Capture the cell that displays the provided text and extract its (x, y) central coordinate. 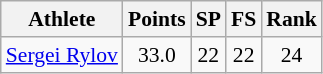
33.0 (157, 55)
Points (157, 19)
FS (244, 19)
Athlete (62, 19)
SP (208, 19)
Rank (292, 19)
24 (292, 55)
Sergei Rylov (62, 55)
